Capture the cell that displays the provided text and extract its [X, Y] central coordinate. 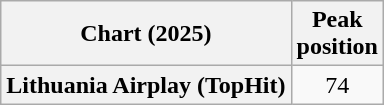
74 [337, 85]
Chart (2025) [146, 34]
Peakposition [337, 34]
Lithuania Airplay (TopHit) [146, 85]
